Return the (X, Y) coordinate for the center point of the cell that contains the specified text.  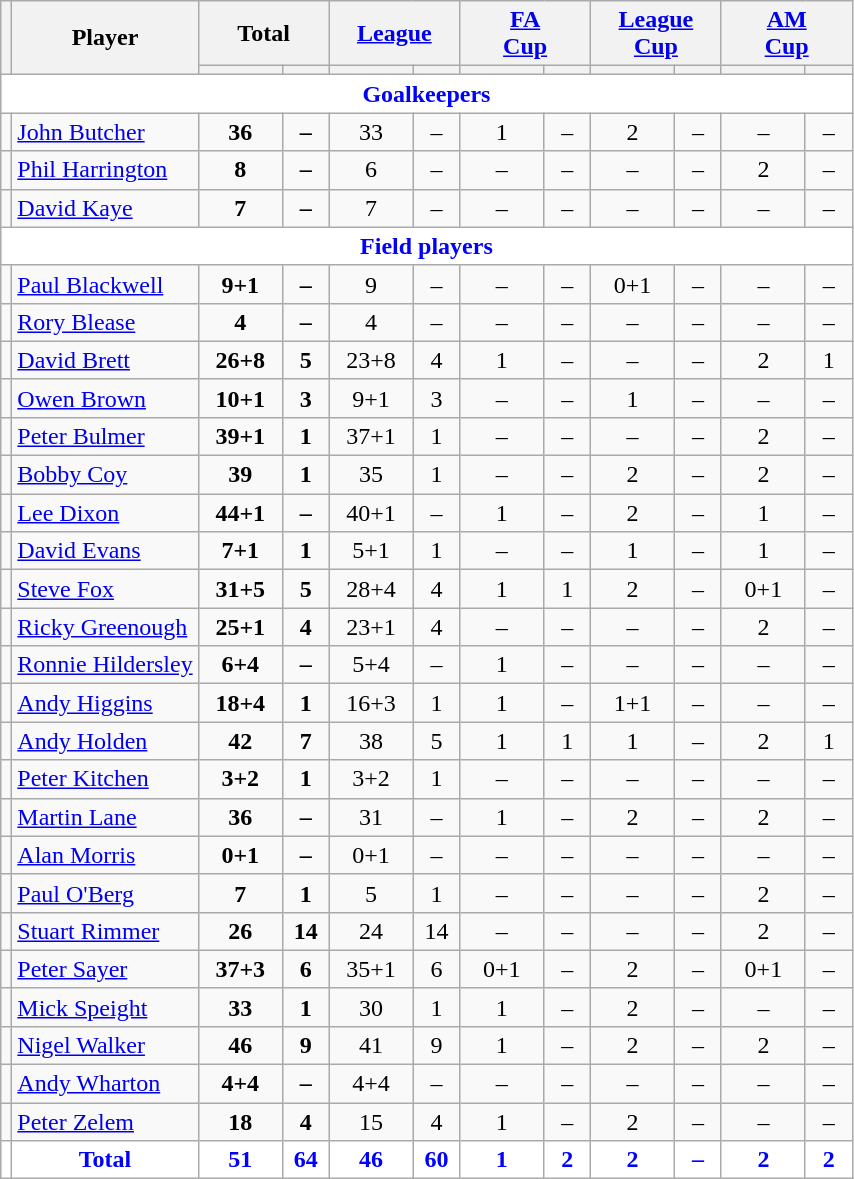
5+1 (371, 551)
16+3 (371, 703)
40+1 (371, 513)
7+1 (240, 551)
Andy Holden (105, 741)
28+4 (371, 589)
15 (371, 1122)
Paul Blackwell (105, 284)
18+4 (240, 703)
51 (240, 1160)
39+1 (240, 437)
25+1 (240, 627)
Martin Lane (105, 817)
Peter Zelem (105, 1122)
1+1 (633, 703)
David Kaye (105, 208)
Bobby Coy (105, 475)
41 (371, 1046)
Peter Sayer (105, 969)
Mick Speight (105, 1007)
Owen Brown (105, 398)
Nigel Walker (105, 1046)
Steve Fox (105, 589)
23+8 (371, 360)
Phil Harrington (105, 170)
38 (371, 741)
Andy Wharton (105, 1084)
44+1 (240, 513)
LeagueCup (656, 34)
Goalkeepers (426, 94)
Paul O'Berg (105, 893)
Rory Blease (105, 322)
League (394, 34)
6+4 (240, 665)
Field players (426, 246)
Ricky Greenough (105, 627)
42 (240, 741)
23+1 (371, 627)
35+1 (371, 969)
John Butcher (105, 132)
30 (371, 1007)
39 (240, 475)
31 (371, 817)
37+1 (371, 437)
8 (240, 170)
Peter Bulmer (105, 437)
37+3 (240, 969)
David Evans (105, 551)
31+5 (240, 589)
35 (371, 475)
26 (240, 931)
Alan Morris (105, 855)
Peter Kitchen (105, 779)
5+4 (371, 665)
60 (436, 1160)
10+1 (240, 398)
64 (306, 1160)
26+8 (240, 360)
Andy Higgins (105, 703)
Player (105, 38)
24 (371, 931)
AMCup (786, 34)
Stuart Rimmer (105, 931)
Ronnie Hildersley (105, 665)
Lee Dixon (105, 513)
FACup (526, 34)
David Brett (105, 360)
18 (240, 1122)
